For the text-containing cell, return its midpoint in (x, y) coordinate format. 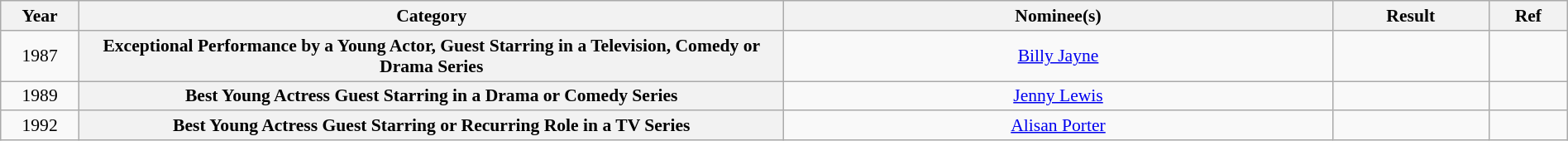
Best Young Actress Guest Starring or Recurring Role in a TV Series (432, 126)
Result (1411, 16)
Jenny Lewis (1059, 96)
Nominee(s) (1059, 16)
Alisan Porter (1059, 126)
Ref (1528, 16)
1992 (40, 126)
Year (40, 16)
Exceptional Performance by a Young Actor, Guest Starring in a Television, Comedy or Drama Series (432, 56)
1987 (40, 56)
Billy Jayne (1059, 56)
Category (432, 16)
1989 (40, 96)
Best Young Actress Guest Starring in a Drama or Comedy Series (432, 96)
